Find where the given text appears and provide that cell's center as (X, Y) coordinate. 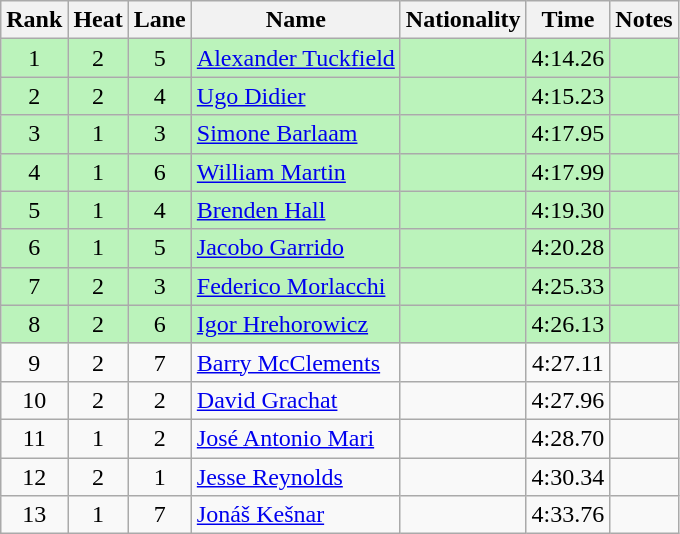
Jacobo Garrido (296, 248)
4:14.26 (568, 58)
José Antonio Mari (296, 438)
Jonáš Kešnar (296, 515)
4:25.33 (568, 286)
4:20.28 (568, 248)
Simone Barlaam (296, 134)
4:17.99 (568, 172)
Federico Morlacchi (296, 286)
13 (34, 515)
David Grachat (296, 400)
8 (34, 324)
Brenden Hall (296, 210)
Heat (98, 20)
Ugo Didier (296, 96)
12 (34, 477)
Nationality (463, 20)
10 (34, 400)
11 (34, 438)
4:26.13 (568, 324)
Lane (160, 20)
Jesse Reynolds (296, 477)
Notes (644, 20)
4:15.23 (568, 96)
4:33.76 (568, 515)
Igor Hrehorowicz (296, 324)
9 (34, 362)
4:27.96 (568, 400)
4:17.95 (568, 134)
4:30.34 (568, 477)
William Martin (296, 172)
4:19.30 (568, 210)
4:28.70 (568, 438)
Name (296, 20)
Barry McClements (296, 362)
Rank (34, 20)
4:27.11 (568, 362)
Alexander Tuckfield (296, 58)
Time (568, 20)
